Capture the cell that displays the provided text and extract its (X, Y) central coordinate. 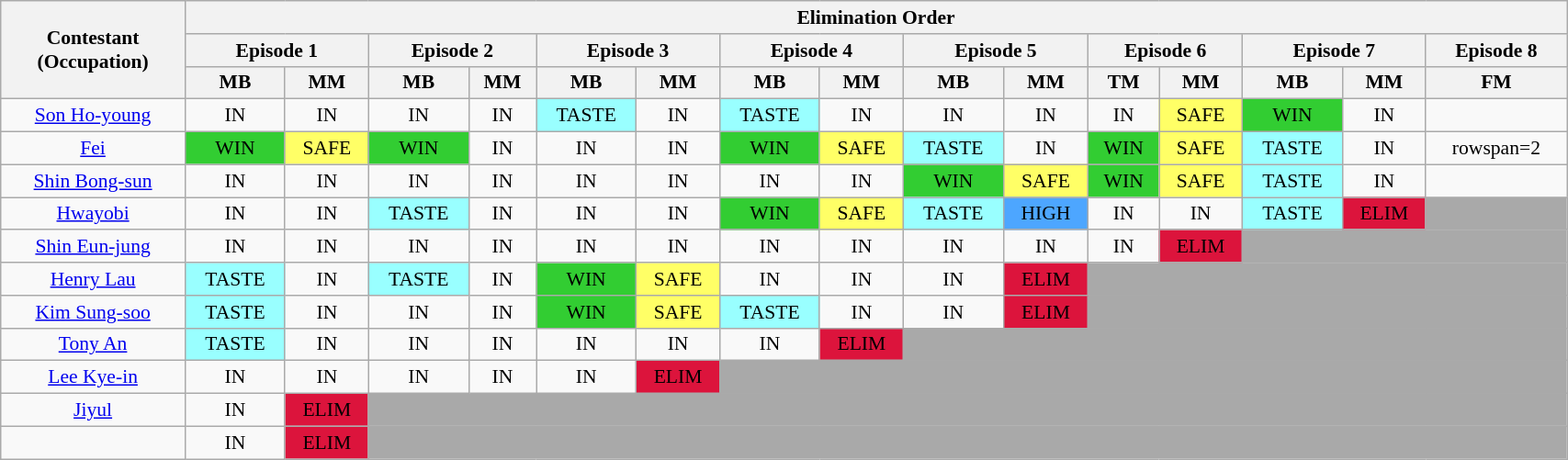
Shin Bong-sun (94, 181)
Jiyul (94, 410)
Episode 4 (811, 50)
Episode 7 (1334, 50)
Episode 5 (996, 50)
TM (1124, 83)
Tony An (94, 344)
Shin Eun-jung (94, 247)
Hwayobi (94, 214)
Son Ho-young (94, 116)
Episode 6 (1166, 50)
Episode 8 (1495, 50)
Fei (94, 149)
rowspan=2 (1495, 149)
Episode 2 (452, 50)
Henry Lau (94, 279)
Episode 3 (628, 50)
FM (1495, 83)
Contestant(Occupation) (94, 50)
Lee Kye-in (94, 377)
Episode 1 (276, 50)
Kim Sung-soo (94, 312)
Elimination Order (875, 17)
HIGH (1045, 214)
